Detect which cell encompasses the target text, then output its [x, y] center coordinate. 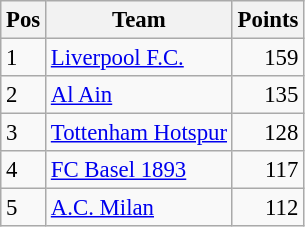
135 [268, 95]
Tottenham Hotspur [140, 133]
128 [268, 133]
159 [268, 58]
3 [24, 133]
112 [268, 208]
4 [24, 170]
A.C. Milan [140, 208]
117 [268, 170]
Liverpool F.C. [140, 58]
FC Basel 1893 [140, 170]
Team [140, 20]
Pos [24, 20]
5 [24, 208]
Al Ain [140, 95]
1 [24, 58]
2 [24, 95]
Points [268, 20]
